Locate the cell with the specified text and output its (X, Y) center coordinate. 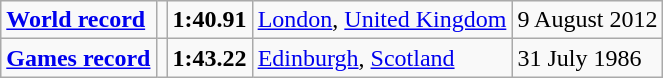
1:43.22 (210, 58)
31 July 1986 (588, 58)
London, United Kingdom (382, 20)
1:40.91 (210, 20)
9 August 2012 (588, 20)
Edinburgh, Scotland (382, 58)
World record (78, 20)
Games record (78, 58)
